Find where the given text appears and provide that cell's center as (X, Y) coordinate. 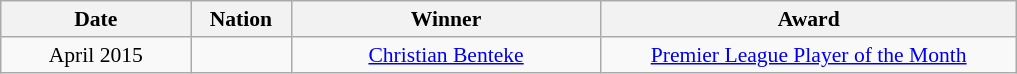
April 2015 (96, 55)
Nation (241, 19)
Winner (446, 19)
Premier League Player of the Month (808, 55)
Award (808, 19)
Christian Benteke (446, 55)
Date (96, 19)
